Scan for the cell matching the given text and deliver its [X, Y] coordinate at center. 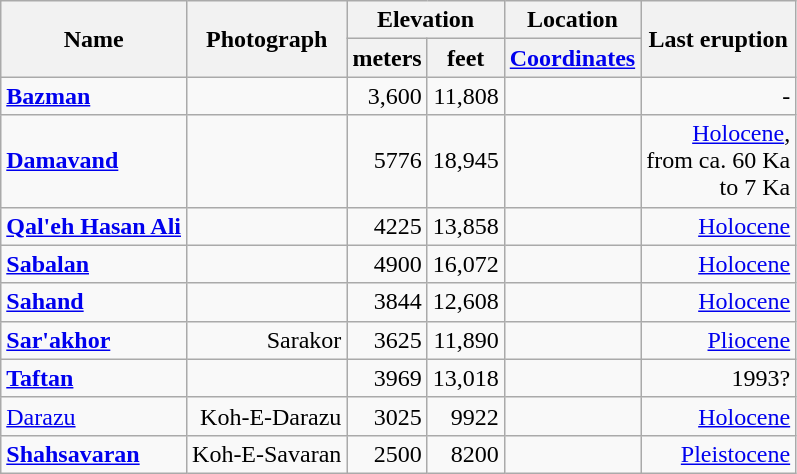
Pliocene [718, 340]
16,072 [466, 264]
Elevation [426, 20]
4225 [387, 226]
Koh-E-Darazu [267, 416]
11,808 [466, 96]
Sar'akhor [94, 340]
13,858 [466, 226]
Pleistocene [718, 454]
3025 [387, 416]
Photograph [267, 39]
Qal'eh Hasan Ali [94, 226]
Sahand [94, 302]
Koh-E-Savaran [267, 454]
18,945 [466, 161]
3625 [387, 340]
meters [387, 58]
Damavand [94, 161]
Darazu [94, 416]
5776 [387, 161]
11,890 [466, 340]
Last eruption [718, 39]
Shahsavaran [94, 454]
12,608 [466, 302]
2500 [387, 454]
Coordinates [572, 58]
feet [466, 58]
3,600 [387, 96]
Sabalan [94, 264]
3969 [387, 378]
Taftan [94, 378]
8200 [466, 454]
3844 [387, 302]
Name [94, 39]
Bazman [94, 96]
13,018 [466, 378]
- [718, 96]
9922 [466, 416]
Location [572, 20]
1993? [718, 378]
4900 [387, 264]
Holocene, from ca. 60 Ka to 7 Ka [718, 161]
Sarakor [267, 340]
